For the text-containing cell, return its midpoint in (x, y) coordinate format. 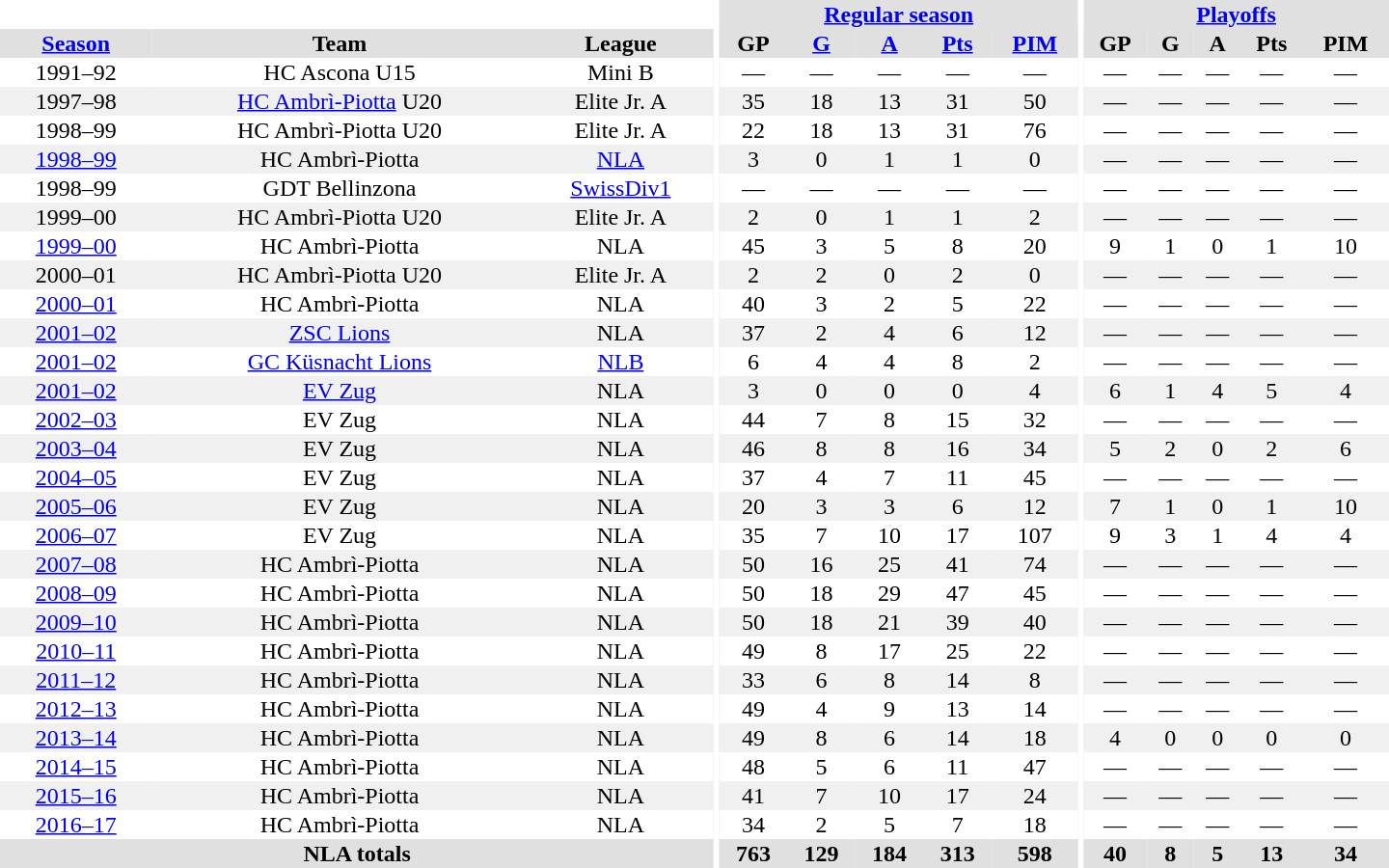
League (621, 43)
2012–13 (75, 709)
32 (1035, 420)
76 (1035, 130)
ZSC Lions (340, 333)
2013–14 (75, 738)
107 (1035, 535)
24 (1035, 796)
2007–08 (75, 564)
763 (754, 854)
1991–92 (75, 72)
129 (822, 854)
15 (957, 420)
Mini B (621, 72)
46 (754, 448)
39 (957, 622)
SwissDiv1 (621, 188)
2014–15 (75, 767)
598 (1035, 854)
NLB (621, 362)
Team (340, 43)
Regular season (899, 14)
2005–06 (75, 506)
HC Ascona U15 (340, 72)
21 (889, 622)
2002–03 (75, 420)
GC Küsnacht Lions (340, 362)
2011–12 (75, 680)
184 (889, 854)
Season (75, 43)
48 (754, 767)
2009–10 (75, 622)
2006–07 (75, 535)
GDT Bellinzona (340, 188)
313 (957, 854)
1997–98 (75, 101)
2015–16 (75, 796)
74 (1035, 564)
33 (754, 680)
29 (889, 593)
2016–17 (75, 825)
Playoffs (1237, 14)
2008–09 (75, 593)
2010–11 (75, 651)
NLA totals (357, 854)
2003–04 (75, 448)
44 (754, 420)
2004–05 (75, 477)
